Scan for the cell matching the given text and deliver its (X, Y) coordinate at center. 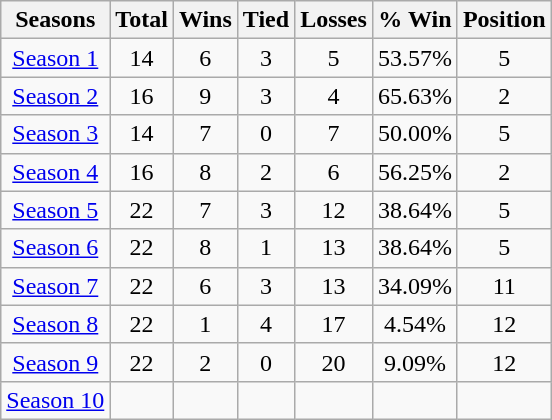
Season 6 (56, 248)
56.25% (414, 172)
20 (334, 362)
9.09% (414, 362)
Season 5 (56, 210)
Season 2 (56, 96)
4.54% (414, 324)
Season 8 (56, 324)
65.63% (414, 96)
Season 1 (56, 58)
Season 10 (56, 400)
Losses (334, 20)
Tied (266, 20)
Wins (205, 20)
Season 7 (56, 286)
Seasons (56, 20)
9 (205, 96)
50.00% (414, 134)
Season 9 (56, 362)
53.57% (414, 58)
Season 4 (56, 172)
Total (142, 20)
Position (504, 20)
34.09% (414, 286)
% Win (414, 20)
17 (334, 324)
Season 3 (56, 134)
11 (504, 286)
